Capture the cell that displays the provided text and extract its [X, Y] central coordinate. 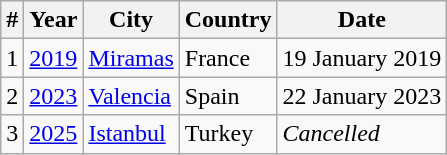
19 January 2019 [362, 58]
2025 [54, 134]
City [131, 20]
Date [362, 20]
Year [54, 20]
2023 [54, 96]
2 [12, 96]
Istanbul [131, 134]
# [12, 20]
Country [228, 20]
Miramas [131, 58]
Cancelled [362, 134]
Spain [228, 96]
2019 [54, 58]
3 [12, 134]
22 January 2023 [362, 96]
1 [12, 58]
Turkey [228, 134]
France [228, 58]
Valencia [131, 96]
